Scan for the cell matching the given text and deliver its (X, Y) coordinate at center. 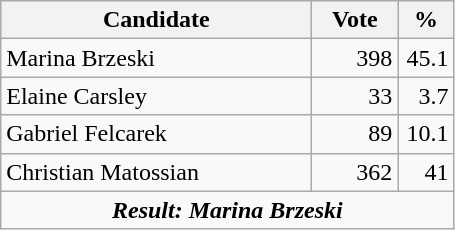
89 (355, 134)
3.7 (426, 96)
41 (426, 172)
10.1 (426, 134)
362 (355, 172)
Gabriel Felcarek (156, 134)
Christian Matossian (156, 172)
33 (355, 96)
% (426, 20)
398 (355, 58)
Marina Brzeski (156, 58)
Result: Marina Brzeski (228, 210)
Elaine Carsley (156, 96)
Vote (355, 20)
Candidate (156, 20)
45.1 (426, 58)
